Determine the [x, y] coordinate at the center of the cell enclosing the given text.  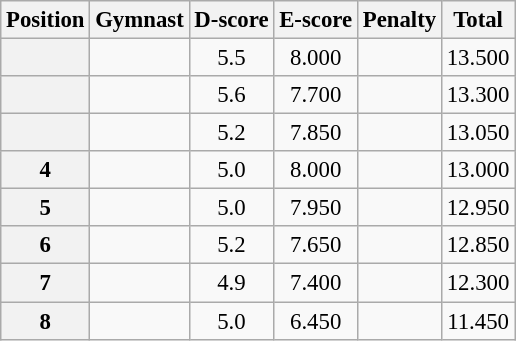
Penalty [399, 20]
12.850 [478, 245]
7.700 [316, 95]
Gymnast [140, 20]
Total [478, 20]
7.650 [316, 245]
E-score [316, 20]
5 [46, 208]
13.050 [478, 133]
5.6 [232, 95]
7.850 [316, 133]
Position [46, 20]
7 [46, 283]
6.450 [316, 321]
13.300 [478, 95]
13.000 [478, 170]
12.950 [478, 208]
5.5 [232, 58]
D-score [232, 20]
12.300 [478, 283]
4 [46, 170]
7.950 [316, 208]
13.500 [478, 58]
7.400 [316, 283]
11.450 [478, 321]
6 [46, 245]
8 [46, 321]
4.9 [232, 283]
